From the cell containing the given text, extract its center point as [X, Y] coordinate. 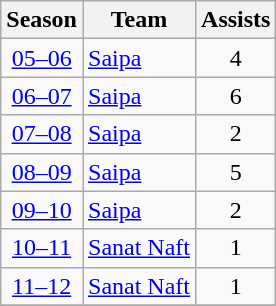
09–10 [42, 210]
05–06 [42, 58]
06–07 [42, 96]
07–08 [42, 134]
Team [138, 20]
6 [236, 96]
Season [42, 20]
11–12 [42, 286]
08–09 [42, 172]
4 [236, 58]
5 [236, 172]
Assists [236, 20]
10–11 [42, 248]
